Search for the cell housing the specified text and yield its (x, y) center coordinate. 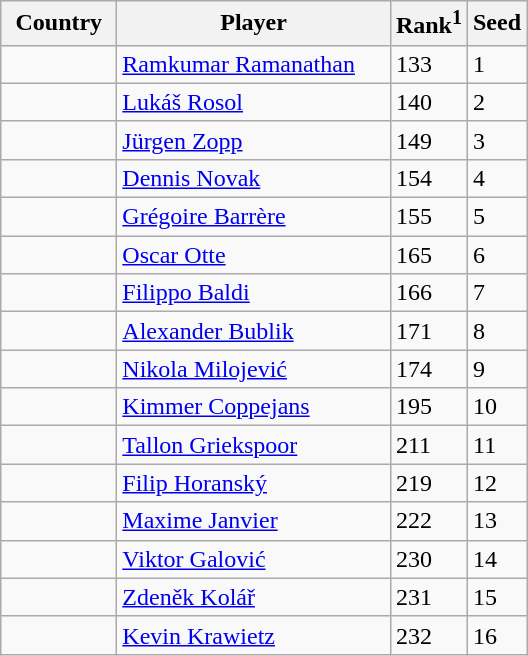
9 (496, 369)
140 (428, 102)
166 (428, 293)
11 (496, 445)
12 (496, 483)
232 (428, 635)
6 (496, 255)
3 (496, 140)
2 (496, 102)
7 (496, 293)
5 (496, 217)
Alexander Bublik (254, 331)
Zdeněk Kolář (254, 597)
14 (496, 559)
16 (496, 635)
Seed (496, 24)
Maxime Janvier (254, 521)
4 (496, 178)
Lukáš Rosol (254, 102)
Dennis Novak (254, 178)
155 (428, 217)
Rank1 (428, 24)
Kevin Krawietz (254, 635)
133 (428, 64)
219 (428, 483)
195 (428, 407)
8 (496, 331)
Kimmer Coppejans (254, 407)
13 (496, 521)
Ramkumar Ramanathan (254, 64)
174 (428, 369)
165 (428, 255)
231 (428, 597)
171 (428, 331)
Viktor Galović (254, 559)
Country (59, 24)
Filippo Baldi (254, 293)
1 (496, 64)
222 (428, 521)
Grégoire Barrère (254, 217)
230 (428, 559)
Jürgen Zopp (254, 140)
Filip Horanský (254, 483)
154 (428, 178)
211 (428, 445)
Player (254, 24)
149 (428, 140)
Tallon Griekspoor (254, 445)
10 (496, 407)
15 (496, 597)
Oscar Otte (254, 255)
Nikola Milojević (254, 369)
